Find where the given text appears and provide that cell's center as [x, y] coordinate. 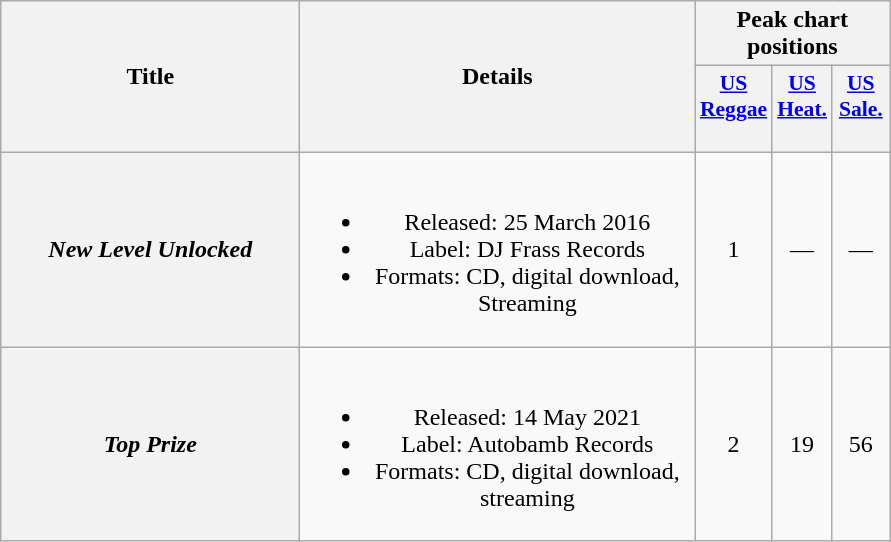
Peak chart positions [792, 34]
19 [802, 443]
US Sale. [861, 110]
Released: 25 March 2016Label: DJ Frass RecordsFormats: CD, digital download, Streaming [498, 249]
Released: 14 May 2021Label: Autobamb RecordsFormats: CD, digital download, streaming [498, 443]
56 [861, 443]
Details [498, 77]
2 [734, 443]
New Level Unlocked [150, 249]
US Heat. [802, 110]
Title [150, 77]
US Reggae [734, 110]
Top Prize [150, 443]
1 [734, 249]
